Determine the (x, y) coordinate at the center of the cell enclosing the given text.  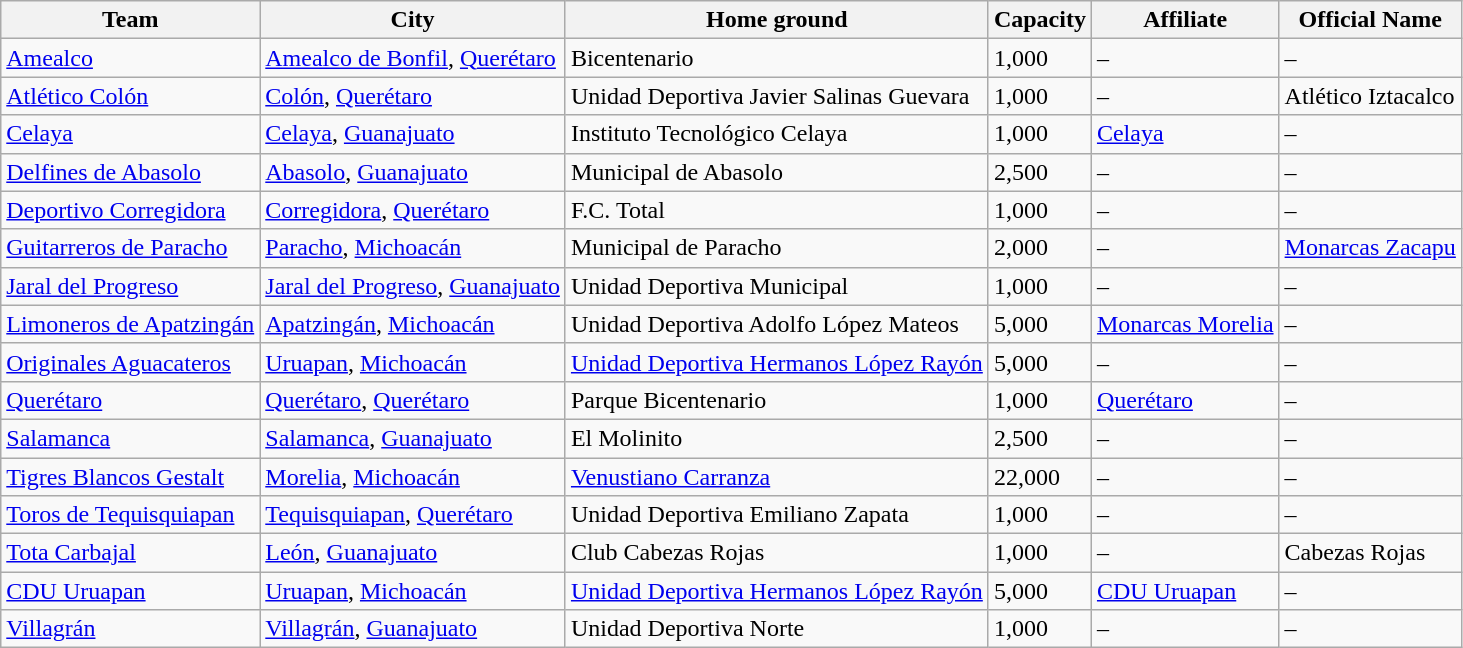
22,000 (1040, 477)
Club Cabezas Rojas (776, 553)
Amealco de Bonfil, Querétaro (413, 58)
Tota Carbajal (130, 553)
Parque Bicentenario (776, 400)
Villagrán (130, 629)
Amealco (130, 58)
Morelia, Michoacán (413, 477)
Corregidora, Querétaro (413, 210)
Venustiano Carranza (776, 477)
Tequisquiapan, Querétaro (413, 515)
Unidad Deportiva Municipal (776, 286)
Municipal de Paracho (776, 248)
Limoneros de Apatzingán (130, 324)
Unidad Deportiva Emiliano Zapata (776, 515)
Tigres Blancos Gestalt (130, 477)
Salamanca (130, 438)
Atlético Colón (130, 96)
Atlético Iztacalco (1370, 96)
Instituto Tecnológico Celaya (776, 134)
Monarcas Morelia (1185, 324)
2,000 (1040, 248)
Celaya, Guanajuato (413, 134)
City (413, 20)
Municipal de Abasolo (776, 172)
El Molinito (776, 438)
Colón, Querétaro (413, 96)
Villagrán, Guanajuato (413, 629)
Affiliate (1185, 20)
Jaral del Progreso, Guanajuato (413, 286)
Unidad Deportiva Norte (776, 629)
Unidad Deportiva Javier Salinas Guevara (776, 96)
Paracho, Michoacán (413, 248)
Toros de Tequisquiapan (130, 515)
Apatzingán, Michoacán (413, 324)
Home ground (776, 20)
Team (130, 20)
Abasolo, Guanajuato (413, 172)
Querétaro, Querétaro (413, 400)
Capacity (1040, 20)
Salamanca, Guanajuato (413, 438)
Jaral del Progreso (130, 286)
Originales Aguacateros (130, 362)
Official Name (1370, 20)
Deportivo Corregidora (130, 210)
Delfines de Abasolo (130, 172)
Bicentenario (776, 58)
F.C. Total (776, 210)
León, Guanajuato (413, 553)
Unidad Deportiva Adolfo López Mateos (776, 324)
Guitarreros de Paracho (130, 248)
Monarcas Zacapu (1370, 248)
Cabezas Rojas (1370, 553)
